Return (x, y) of the center of cell containing provided text 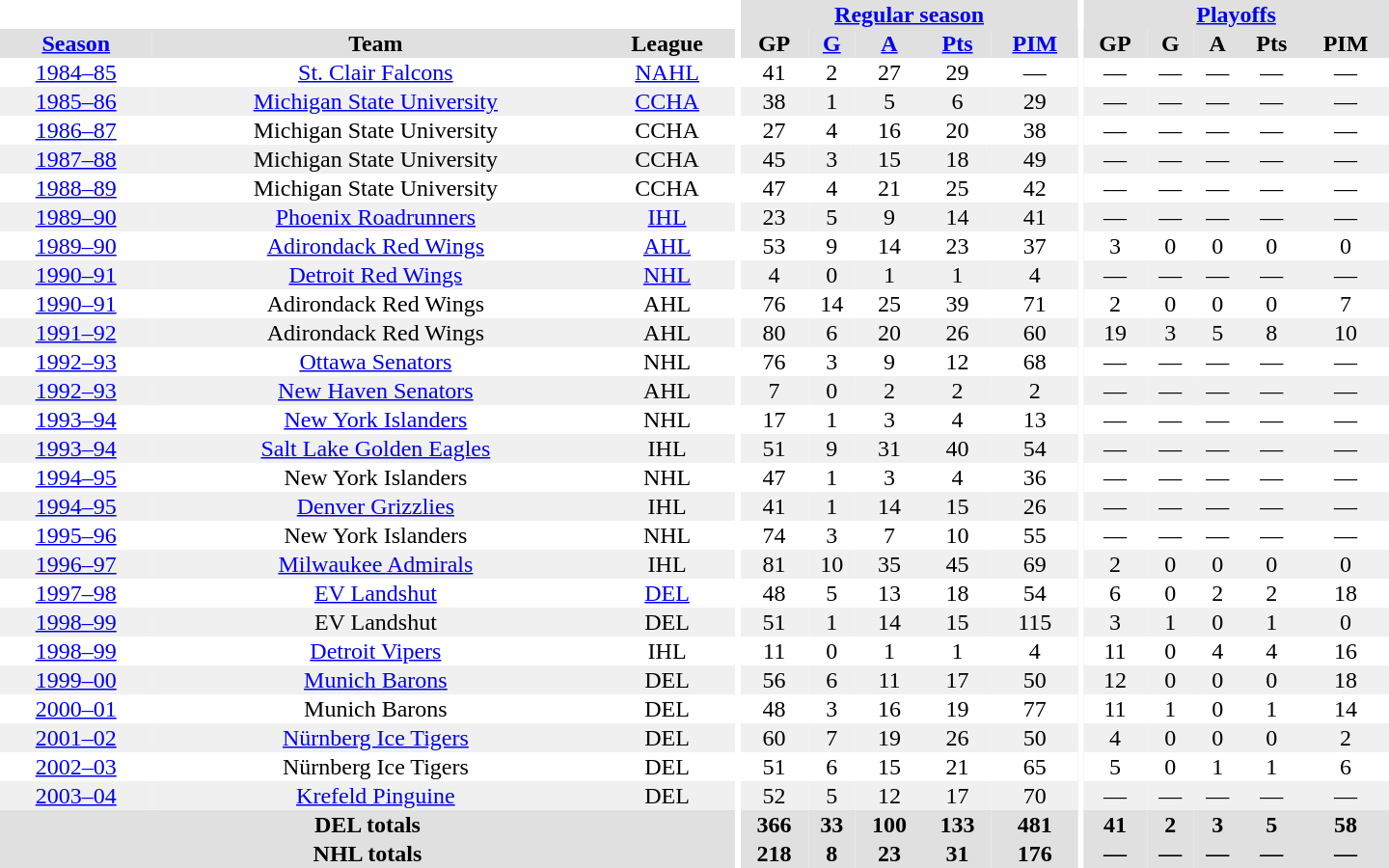
NHL totals (368, 854)
Detroit Red Wings (375, 275)
77 (1035, 709)
2003–04 (75, 796)
481 (1035, 825)
Milwaukee Admirals (375, 564)
68 (1035, 362)
33 (831, 825)
36 (1035, 477)
176 (1035, 854)
71 (1035, 304)
NAHL (667, 72)
55 (1035, 535)
Phoenix Roadrunners (375, 217)
49 (1035, 159)
74 (774, 535)
56 (774, 680)
1997–98 (75, 593)
1986–87 (75, 130)
1985–86 (75, 101)
52 (774, 796)
42 (1035, 188)
Regular season (909, 14)
218 (774, 854)
St. Clair Falcons (375, 72)
2001–02 (75, 738)
Denver Grizzlies (375, 506)
Salt Lake Golden Eagles (375, 448)
Playoffs (1237, 14)
58 (1346, 825)
1984–85 (75, 72)
1987–88 (75, 159)
Detroit Vipers (375, 651)
Ottawa Senators (375, 362)
366 (774, 825)
DEL totals (368, 825)
Season (75, 43)
2002–03 (75, 767)
League (667, 43)
Krefeld Pinguine (375, 796)
2000–01 (75, 709)
70 (1035, 796)
81 (774, 564)
1995–96 (75, 535)
New Haven Senators (375, 391)
69 (1035, 564)
1996–97 (75, 564)
65 (1035, 767)
35 (889, 564)
1991–92 (75, 333)
1999–00 (75, 680)
Team (375, 43)
1988–89 (75, 188)
37 (1035, 246)
53 (774, 246)
40 (957, 448)
80 (774, 333)
115 (1035, 622)
133 (957, 825)
100 (889, 825)
39 (957, 304)
